From the cell containing the given text, extract its center point as [X, Y] coordinate. 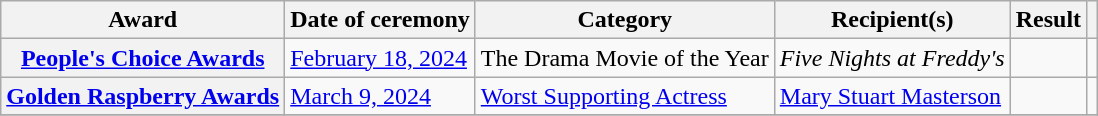
March 9, 2024 [380, 96]
Worst Supporting Actress [624, 96]
Award [143, 20]
Mary Stuart Masterson [892, 96]
The Drama Movie of the Year [624, 58]
Five Nights at Freddy's [892, 58]
February 18, 2024 [380, 58]
Golden Raspberry Awards [143, 96]
Result [1048, 20]
People's Choice Awards [143, 58]
Recipient(s) [892, 20]
Category [624, 20]
Date of ceremony [380, 20]
